Return (X, Y) of the center of cell containing provided text 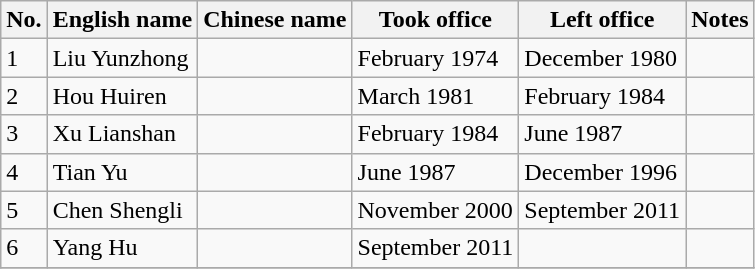
Xu Lianshan (122, 134)
Yang Hu (122, 248)
2 (24, 96)
Tian Yu (122, 172)
5 (24, 210)
Hou Huiren (122, 96)
3 (24, 134)
December 1996 (602, 172)
December 1980 (602, 58)
1 (24, 58)
Took office (436, 20)
Chinese name (275, 20)
Notes (720, 20)
November 2000 (436, 210)
Chen Shengli (122, 210)
No. (24, 20)
4 (24, 172)
Liu Yunzhong (122, 58)
February 1974 (436, 58)
English name (122, 20)
Left office (602, 20)
March 1981 (436, 96)
6 (24, 248)
